Return (X, Y) of the center of cell containing provided text 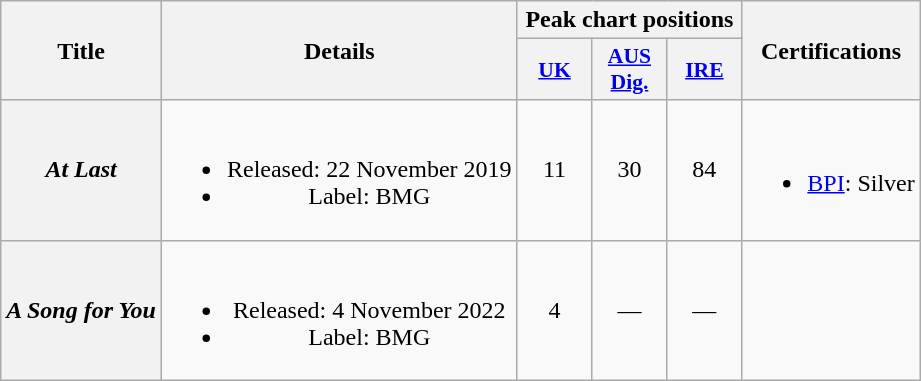
BPI: Silver (831, 170)
11 (554, 170)
30 (630, 170)
84 (704, 170)
Released: 4 November 2022Label: BMG (339, 310)
Peak chart positions (630, 20)
AUSDig. (630, 70)
Certifications (831, 50)
UK (554, 70)
Title (82, 50)
At Last (82, 170)
Details (339, 50)
4 (554, 310)
IRE (704, 70)
A Song for You (82, 310)
Released: 22 November 2019Label: BMG (339, 170)
